Extract the [x, y] coordinate from the center of the cell holding the provided text.  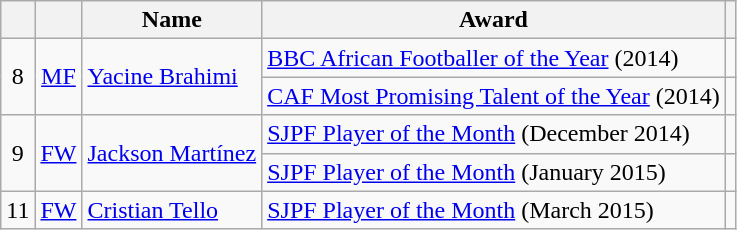
Yacine Brahimi [172, 77]
MF [58, 77]
8 [18, 77]
SJPF Player of the Month (January 2015) [494, 172]
11 [18, 210]
SJPF Player of the Month (March 2015) [494, 210]
Cristian Tello [172, 210]
9 [18, 153]
CAF Most Promising Talent of the Year (2014) [494, 96]
Jackson Martínez [172, 153]
Award [494, 20]
BBC African Footballer of the Year (2014) [494, 58]
Name [172, 20]
SJPF Player of the Month (December 2014) [494, 134]
